Determine the [x, y] coordinate at the center of the cell enclosing the given text.  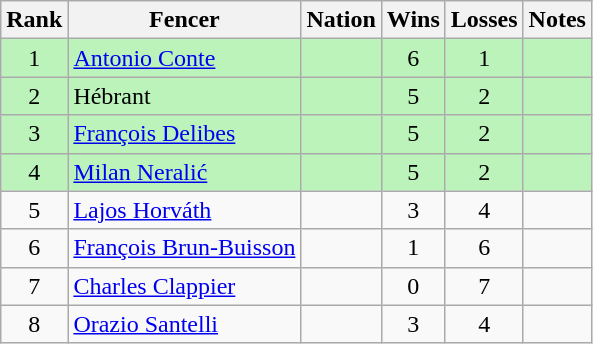
Charles Clappier [184, 286]
0 [413, 286]
Rank [34, 20]
Wins [413, 20]
8 [34, 324]
Antonio Conte [184, 58]
Hébrant [184, 96]
Losses [484, 20]
François Delibes [184, 134]
Fencer [184, 20]
Lajos Horváth [184, 210]
Nation [341, 20]
Notes [557, 20]
Milan Neralić [184, 172]
Orazio Santelli [184, 324]
François Brun-Buisson [184, 248]
